Pinpoint the cell where the given text exists, returning its [x, y] midpoint coordinate. 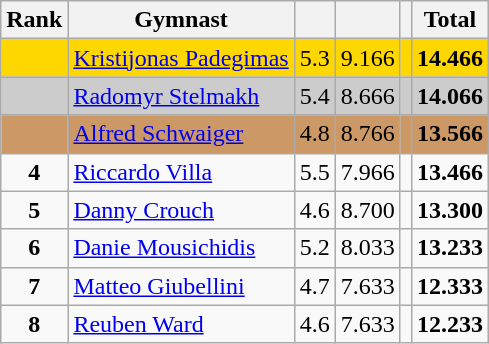
Matteo Giubellini [181, 286]
12.233 [450, 324]
Rank [34, 20]
13.466 [450, 172]
Reuben Ward [181, 324]
4 [34, 172]
4.7 [314, 286]
12.333 [450, 286]
Total [450, 20]
5.4 [314, 96]
4.8 [314, 134]
8.700 [368, 210]
13.300 [450, 210]
Alfred Schwaiger [181, 134]
Gymnast [181, 20]
Radomyr Stelmakh [181, 96]
Danny Crouch [181, 210]
13.233 [450, 248]
6 [34, 248]
8.666 [368, 96]
8.766 [368, 134]
14.066 [450, 96]
5.5 [314, 172]
Kristijonas Padegimas [181, 58]
8.033 [368, 248]
Riccardo Villa [181, 172]
Danie Mousichidis [181, 248]
9.166 [368, 58]
5.3 [314, 58]
7 [34, 286]
5.2 [314, 248]
13.566 [450, 134]
8 [34, 324]
14.466 [450, 58]
5 [34, 210]
7.966 [368, 172]
